Find where the given text appears and provide that cell's center as [x, y] coordinate. 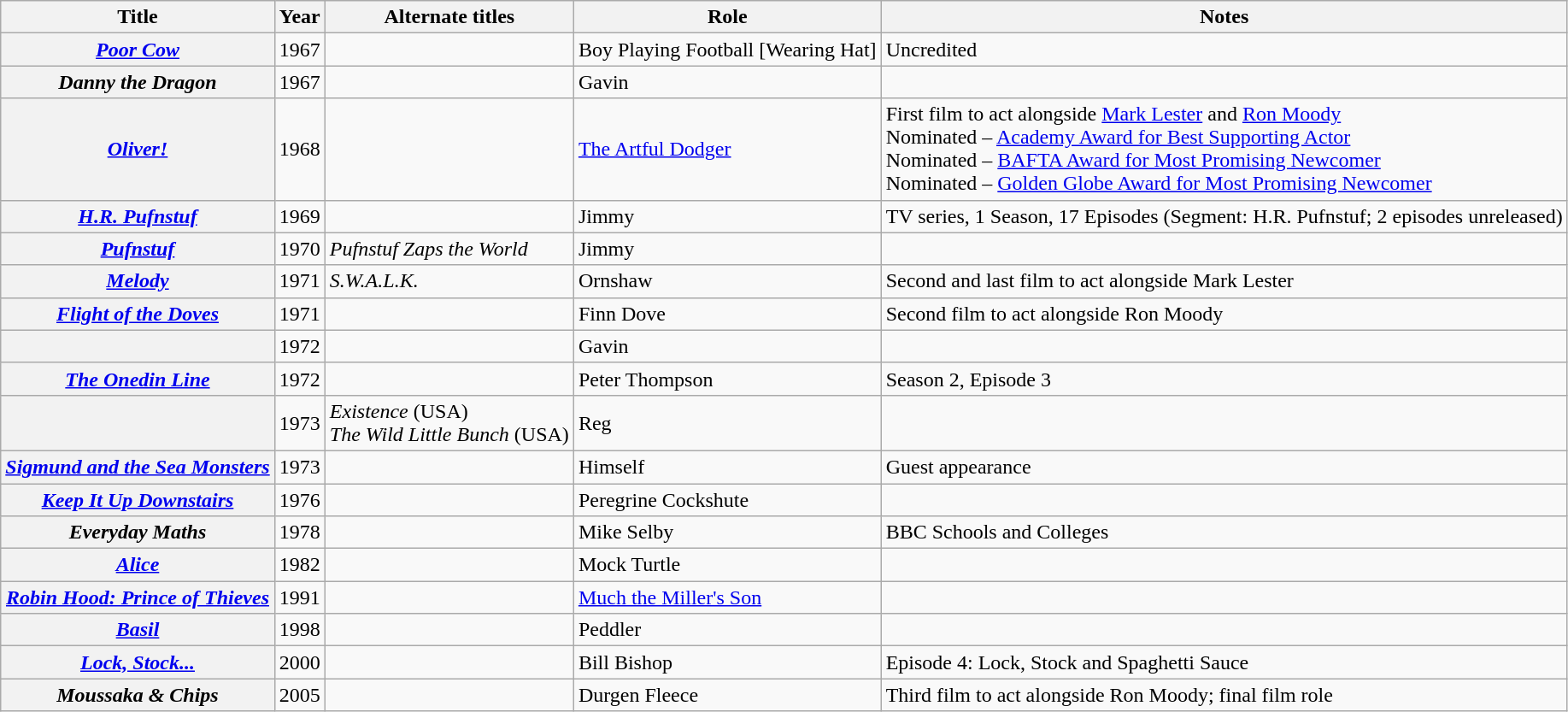
Durgen Fleece [727, 695]
Moussaka & Chips [138, 695]
Year [299, 17]
The Onedin Line [138, 379]
Keep It Up Downstairs [138, 500]
Peregrine Cockshute [727, 500]
Basil [138, 630]
Poor Cow [138, 50]
S.W.A.L.K. [449, 281]
Ornshaw [727, 281]
Guest appearance [1224, 467]
Peddler [727, 630]
Season 2, Episode 3 [1224, 379]
H.R. Pufnstuf [138, 216]
Lock, Stock... [138, 662]
Melody [138, 281]
Bill Bishop [727, 662]
2000 [299, 662]
1976 [299, 500]
Pufnstuf [138, 249]
1969 [299, 216]
Alice [138, 565]
Peter Thompson [727, 379]
Title [138, 17]
Mike Selby [727, 533]
The Artful Dodger [727, 149]
Oliver! [138, 149]
1982 [299, 565]
1968 [299, 149]
Finn Dove [727, 314]
1998 [299, 630]
Boy Playing Football [Wearing Hat] [727, 50]
Danny the Dragon [138, 82]
Second and last film to act alongside Mark Lester [1224, 281]
Notes [1224, 17]
Sigmund and the Sea Monsters [138, 467]
Alternate titles [449, 17]
Mock Turtle [727, 565]
Much the Miller's Son [727, 597]
Himself [727, 467]
Reg [727, 422]
BBC Schools and Colleges [1224, 533]
Existence (USA)The Wild Little Bunch (USA) [449, 422]
Uncredited [1224, 50]
Pufnstuf Zaps the World [449, 249]
Robin Hood: Prince of Thieves [138, 597]
1970 [299, 249]
Role [727, 17]
2005 [299, 695]
Episode 4: Lock, Stock and Spaghetti Sauce [1224, 662]
TV series, 1 Season, 17 Episodes (Segment: H.R. Pufnstuf; 2 episodes unreleased) [1224, 216]
Everyday Maths [138, 533]
Second film to act alongside Ron Moody [1224, 314]
1978 [299, 533]
Third film to act alongside Ron Moody; final film role [1224, 695]
1991 [299, 597]
Flight of the Doves [138, 314]
